From the cell containing the given text, extract its center point as (X, Y) coordinate. 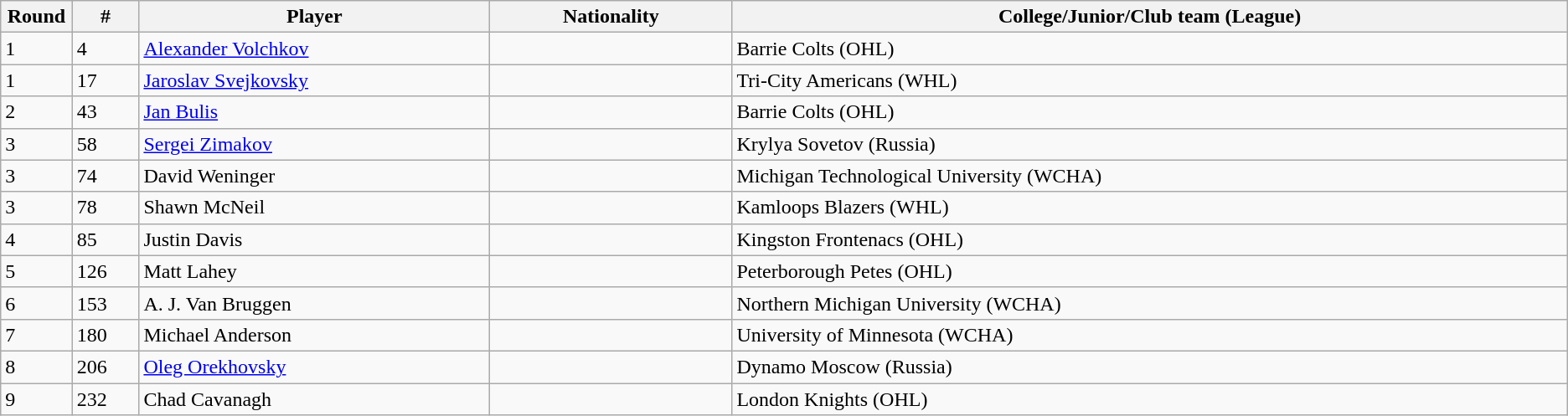
232 (106, 399)
74 (106, 176)
Player (315, 17)
Michael Anderson (315, 335)
5 (37, 271)
Shawn McNeil (315, 208)
58 (106, 144)
Oleg Orekhovsky (315, 367)
180 (106, 335)
78 (106, 208)
Chad Cavanagh (315, 399)
# (106, 17)
8 (37, 367)
Matt Lahey (315, 271)
Round (37, 17)
2 (37, 112)
Tri-City Americans (WHL) (1149, 80)
85 (106, 239)
University of Minnesota (WCHA) (1149, 335)
Kingston Frontenacs (OHL) (1149, 239)
David Weninger (315, 176)
Nationality (611, 17)
College/Junior/Club team (League) (1149, 17)
9 (37, 399)
Justin Davis (315, 239)
Jan Bulis (315, 112)
A. J. Van Bruggen (315, 303)
Alexander Volchkov (315, 49)
Michigan Technological University (WCHA) (1149, 176)
7 (37, 335)
206 (106, 367)
Dynamo Moscow (Russia) (1149, 367)
43 (106, 112)
17 (106, 80)
Krylya Sovetov (Russia) (1149, 144)
Sergei Zimakov (315, 144)
126 (106, 271)
Kamloops Blazers (WHL) (1149, 208)
Jaroslav Svejkovsky (315, 80)
153 (106, 303)
Peterborough Petes (OHL) (1149, 271)
Northern Michigan University (WCHA) (1149, 303)
London Knights (OHL) (1149, 399)
6 (37, 303)
